Detect which cell encompasses the target text, then output its (x, y) center coordinate. 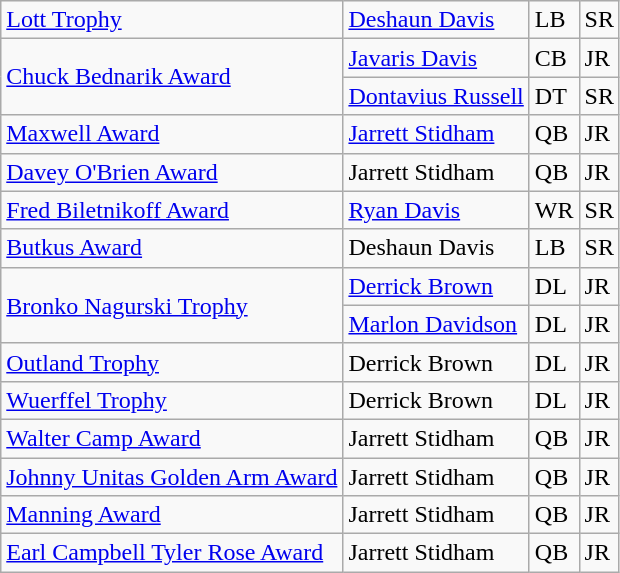
Manning Award (172, 515)
Wuerffel Trophy (172, 400)
Chuck Bednarik Award (172, 77)
Lott Trophy (172, 20)
CB (554, 58)
Dontavius Russell (436, 96)
WR (554, 210)
Butkus Award (172, 248)
Fred Biletnikoff Award (172, 210)
Outland Trophy (172, 362)
Marlon Davidson (436, 324)
Javaris Davis (436, 58)
Earl Campbell Tyler Rose Award (172, 553)
Johnny Unitas Golden Arm Award (172, 477)
Walter Camp Award (172, 438)
DT (554, 96)
Ryan Davis (436, 210)
Maxwell Award (172, 134)
Bronko Nagurski Trophy (172, 305)
Davey O'Brien Award (172, 172)
